From the cell containing the given text, extract its center point as [X, Y] coordinate. 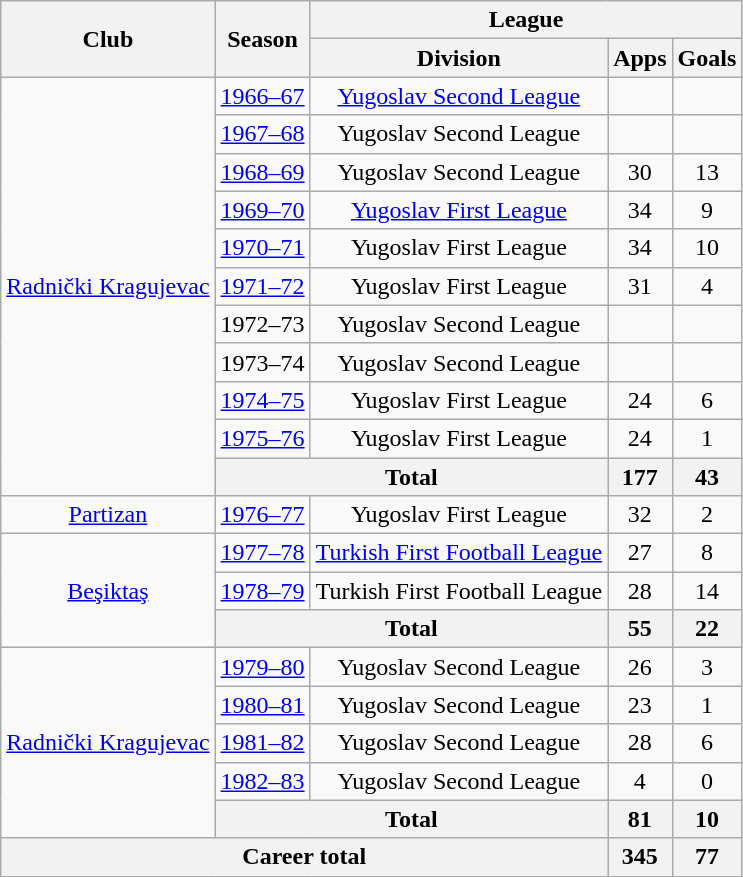
League [526, 20]
31 [640, 286]
Club [108, 39]
1980–81 [262, 705]
1974–75 [262, 400]
2 [707, 515]
1969–70 [262, 210]
1978–79 [262, 591]
1972–73 [262, 324]
26 [640, 667]
1968–69 [262, 172]
1976–77 [262, 515]
8 [707, 553]
Beşiktaş [108, 591]
43 [707, 477]
30 [640, 172]
Career total [304, 857]
1975–76 [262, 438]
13 [707, 172]
1971–72 [262, 286]
Apps [640, 58]
1979–80 [262, 667]
81 [640, 819]
27 [640, 553]
Division [459, 58]
77 [707, 857]
22 [707, 629]
23 [640, 705]
14 [707, 591]
1966–67 [262, 96]
1981–82 [262, 743]
1970–71 [262, 248]
177 [640, 477]
1977–78 [262, 553]
32 [640, 515]
Partizan [108, 515]
0 [707, 781]
1982–83 [262, 781]
345 [640, 857]
1967–68 [262, 134]
3 [707, 667]
9 [707, 210]
Season [262, 39]
Goals [707, 58]
1973–74 [262, 362]
55 [640, 629]
